Determine the (X, Y) coordinate at the center of the cell enclosing the given text.  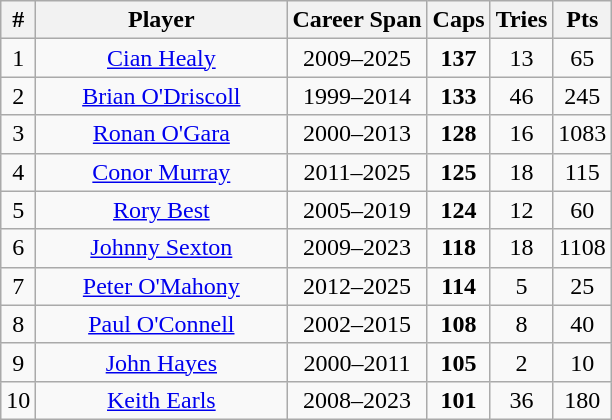
Johnny Sexton (162, 248)
105 (458, 362)
60 (582, 210)
137 (458, 58)
16 (522, 134)
128 (458, 134)
Brian O'Driscoll (162, 96)
Rory Best (162, 210)
133 (458, 96)
Cian Healy (162, 58)
46 (522, 96)
36 (522, 400)
2000–2011 (357, 362)
2012–2025 (357, 286)
Career Span (357, 20)
1083 (582, 134)
Keith Earls (162, 400)
# (18, 20)
Peter O'Mahony (162, 286)
13 (522, 58)
65 (582, 58)
Conor Murray (162, 172)
9 (18, 362)
Caps (458, 20)
John Hayes (162, 362)
1 (18, 58)
Player (162, 20)
115 (582, 172)
2009–2025 (357, 58)
2005–2019 (357, 210)
245 (582, 96)
Ronan O'Gara (162, 134)
2008–2023 (357, 400)
7 (18, 286)
Paul O'Connell (162, 324)
118 (458, 248)
114 (458, 286)
1999–2014 (357, 96)
40 (582, 324)
124 (458, 210)
12 (522, 210)
180 (582, 400)
3 (18, 134)
2000–2013 (357, 134)
2009–2023 (357, 248)
Tries (522, 20)
Pts (582, 20)
4 (18, 172)
125 (458, 172)
1108 (582, 248)
25 (582, 286)
108 (458, 324)
2002–2015 (357, 324)
101 (458, 400)
2011–2025 (357, 172)
6 (18, 248)
